From the cell containing the given text, extract its center point as (x, y) coordinate. 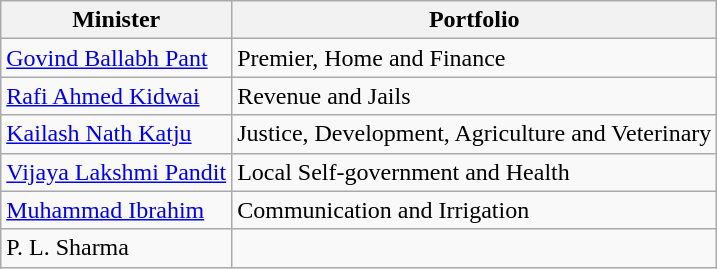
Vijaya Lakshmi Pandit (116, 172)
Communication and Irrigation (474, 210)
Premier, Home and Finance (474, 58)
Govind Ballabh Pant (116, 58)
Portfolio (474, 20)
Kailash Nath Katju (116, 134)
Minister (116, 20)
Muhammad Ibrahim (116, 210)
Local Self-government and Health (474, 172)
Justice, Development, Agriculture and Veterinary (474, 134)
Revenue and Jails (474, 96)
P. L. Sharma (116, 248)
Rafi Ahmed Kidwai (116, 96)
